Locate the cell with the specified text and output its [X, Y] center coordinate. 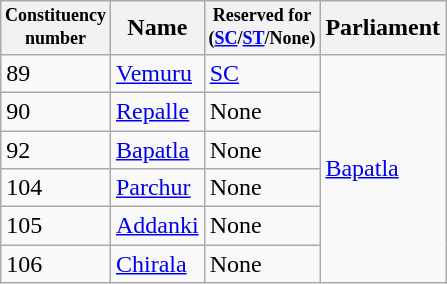
Repalle [157, 111]
Chirala [157, 264]
89 [56, 73]
Vemuru [157, 73]
90 [56, 111]
106 [56, 264]
105 [56, 226]
SC [262, 73]
Name [157, 28]
Parliament [383, 28]
Addanki [157, 226]
92 [56, 150]
Constituency number [56, 28]
Parchur [157, 188]
104 [56, 188]
Reserved for(SC/ST/None) [262, 28]
